Return the [X, Y] coordinate for the center point of the cell that contains the specified text.  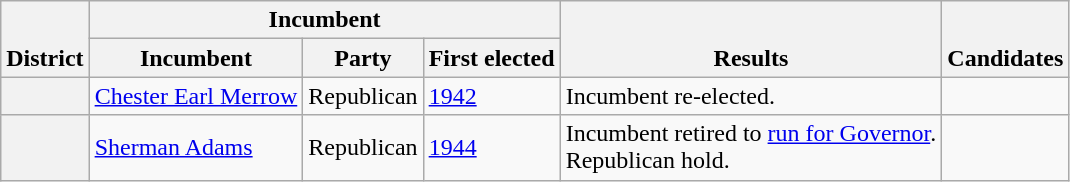
District [45, 39]
Party [363, 58]
Candidates [1006, 39]
Incumbent retired to run for Governor.Republican hold. [751, 148]
Sherman Adams [196, 148]
1944 [492, 148]
First elected [492, 58]
Incumbent re-elected. [751, 96]
Chester Earl Merrow [196, 96]
1942 [492, 96]
Results [751, 39]
